From the cell containing the given text, extract its center point as (x, y) coordinate. 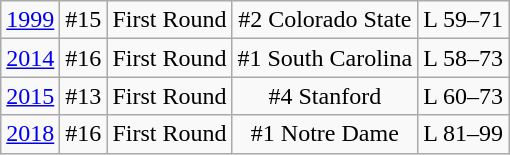
#13 (84, 96)
2015 (30, 96)
L 60–73 (464, 96)
#1 Notre Dame (325, 134)
1999 (30, 20)
#1 South Carolina (325, 58)
L 58–73 (464, 58)
#15 (84, 20)
#4 Stanford (325, 96)
2014 (30, 58)
L 59–71 (464, 20)
2018 (30, 134)
L 81–99 (464, 134)
#2 Colorado State (325, 20)
